Locate the cell with the specified text and output its [X, Y] center coordinate. 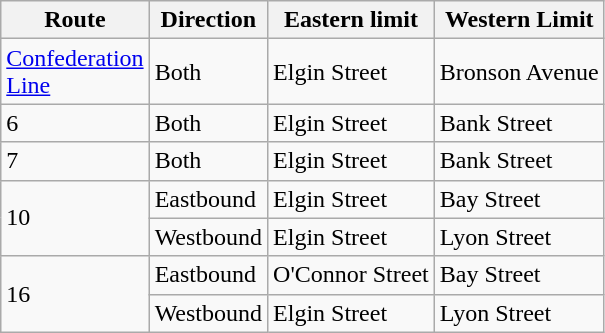
Bronson Avenue [519, 72]
10 [75, 218]
Eastern limit [352, 20]
O'Connor Street [352, 275]
Route [75, 20]
7 [75, 161]
Direction [208, 20]
Western Limit [519, 20]
6 [75, 123]
16 [75, 294]
ConfederationLine [75, 72]
